Scan for the cell matching the given text and deliver its [x, y] coordinate at center. 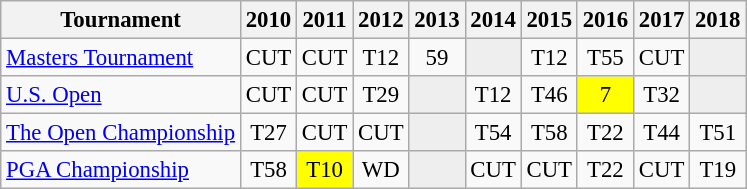
2015 [549, 20]
U.S. Open [121, 95]
2010 [268, 20]
T46 [549, 95]
2011 [325, 20]
2016 [605, 20]
T32 [661, 95]
2013 [437, 20]
2012 [381, 20]
T54 [493, 133]
T44 [661, 133]
T19 [718, 170]
2017 [661, 20]
2018 [718, 20]
PGA Championship [121, 170]
59 [437, 58]
7 [605, 95]
Masters Tournament [121, 58]
T51 [718, 133]
Tournament [121, 20]
T27 [268, 133]
WD [381, 170]
The Open Championship [121, 133]
2014 [493, 20]
T10 [325, 170]
T55 [605, 58]
T29 [381, 95]
